Search for the cell housing the specified text and yield its [X, Y] center coordinate. 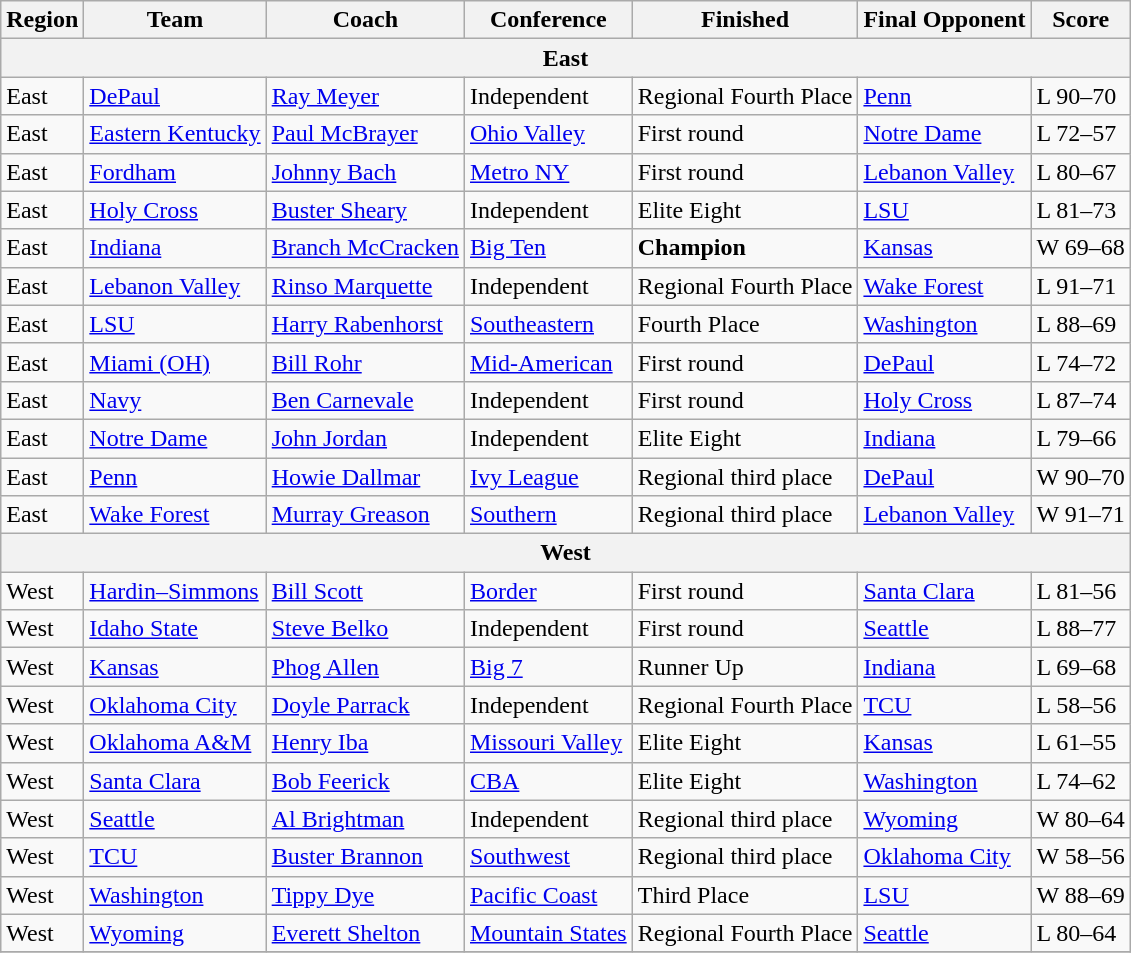
W 69–68 [1080, 248]
Final Opponent [944, 20]
Howie Dallmar [365, 477]
W 58–56 [1080, 857]
Region [42, 20]
L 81–56 [1080, 591]
Murray Greason [365, 515]
Buster Brannon [365, 857]
Bill Scott [365, 591]
Johnny Bach [365, 172]
L 74–72 [1080, 362]
Navy [175, 400]
Runner Up [745, 667]
Bob Feerick [365, 781]
L 88–69 [1080, 324]
Southwest [548, 857]
Ohio Valley [548, 134]
L 79–66 [1080, 438]
Fourth Place [745, 324]
L 58–56 [1080, 705]
Hardin–Simmons [175, 591]
Oklahoma A&M [175, 743]
John Jordan [365, 438]
Southeastern [548, 324]
Ben Carnevale [365, 400]
Ray Meyer [365, 96]
Southern [548, 515]
Big 7 [548, 667]
W 91–71 [1080, 515]
L 91–71 [1080, 286]
Mountain States [548, 933]
W 90–70 [1080, 477]
Border [548, 591]
L 80–67 [1080, 172]
Al Brightman [365, 819]
Mid-American [548, 362]
L 74–62 [1080, 781]
L 87–74 [1080, 400]
Buster Sheary [365, 210]
Eastern Kentucky [175, 134]
Team [175, 20]
Pacific Coast [548, 895]
Ivy League [548, 477]
Finished [745, 20]
Champion [745, 248]
L 88–77 [1080, 629]
Metro NY [548, 172]
L 69–68 [1080, 667]
Conference [548, 20]
Coach [365, 20]
Rinso Marquette [365, 286]
Steve Belko [365, 629]
Harry Rabenhorst [365, 324]
Everett Shelton [365, 933]
L 81–73 [1080, 210]
CBA [548, 781]
Doyle Parrack [365, 705]
L 72–57 [1080, 134]
L 90–70 [1080, 96]
Big Ten [548, 248]
Tippy Dye [365, 895]
Fordham [175, 172]
Missouri Valley [548, 743]
L 61–55 [1080, 743]
Score [1080, 20]
Idaho State [175, 629]
Phog Allen [365, 667]
W 80–64 [1080, 819]
Bill Rohr [365, 362]
Branch McCracken [365, 248]
Paul McBrayer [365, 134]
W 88–69 [1080, 895]
Henry Iba [365, 743]
L 80–64 [1080, 933]
Third Place [745, 895]
Miami (OH) [175, 362]
